For the text-containing cell, return its midpoint in [X, Y] coordinate format. 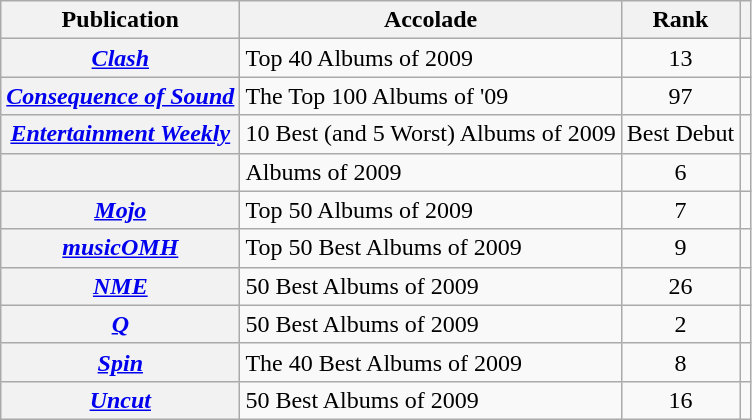
26 [680, 286]
The 40 Best Albums of 2009 [430, 362]
10 Best (and 5 Worst) Albums of 2009 [430, 134]
Accolade [430, 20]
7 [680, 210]
Consequence of Sound [120, 96]
Publication [120, 20]
8 [680, 362]
Best Debut [680, 134]
Rank [680, 20]
musicOMH [120, 248]
Uncut [120, 400]
Mojo [120, 210]
97 [680, 96]
Albums of 2009 [430, 172]
6 [680, 172]
Top 40 Albums of 2009 [430, 58]
Spin [120, 362]
NME [120, 286]
Entertainment Weekly [120, 134]
9 [680, 248]
The Top 100 Albums of '09 [430, 96]
Clash [120, 58]
Top 50 Albums of 2009 [430, 210]
13 [680, 58]
Top 50 Best Albums of 2009 [430, 248]
2 [680, 324]
16 [680, 400]
Q [120, 324]
